Output the (x, y) coordinate of the center of the cell containing the given text.  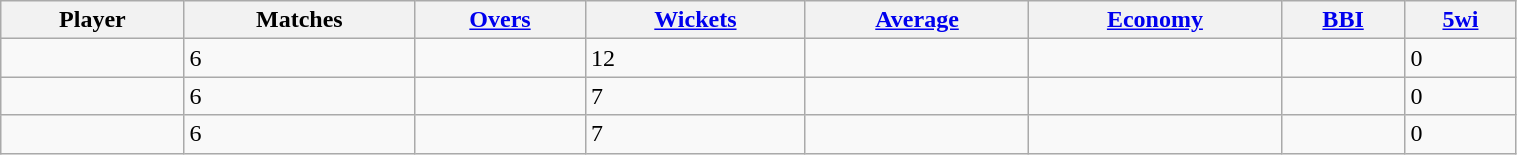
5wi (1460, 20)
BBI (1343, 20)
12 (695, 58)
Wickets (695, 20)
Average (916, 20)
Economy (1156, 20)
Player (92, 20)
Overs (500, 20)
Matches (300, 20)
